Scan for the cell matching the given text and deliver its [X, Y] coordinate at center. 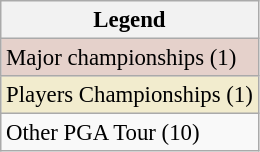
Major championships (1) [130, 58]
Players Championships (1) [130, 95]
Other PGA Tour (10) [130, 133]
Legend [130, 20]
